Output the (X, Y) coordinate of the center of the cell containing the given text.  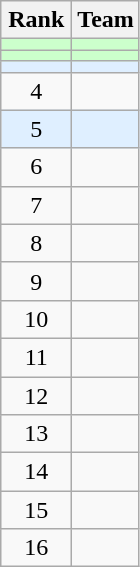
10 (36, 319)
16 (36, 548)
4 (36, 91)
7 (36, 205)
5 (36, 129)
11 (36, 357)
14 (36, 472)
Rank (36, 20)
15 (36, 510)
12 (36, 395)
Team (106, 20)
6 (36, 167)
9 (36, 281)
8 (36, 243)
13 (36, 434)
